Capture the cell that displays the provided text and extract its (X, Y) central coordinate. 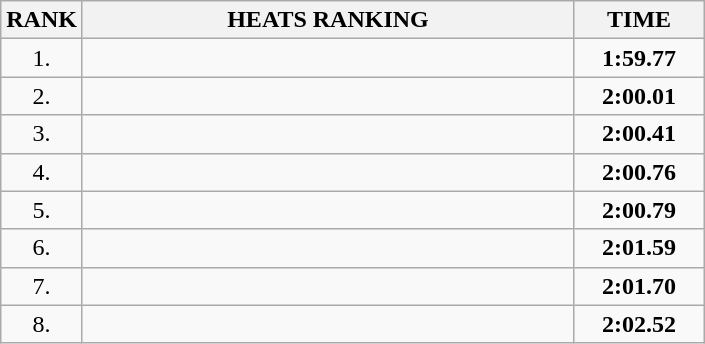
2:00.01 (640, 96)
2. (42, 96)
1. (42, 58)
7. (42, 286)
RANK (42, 20)
HEATS RANKING (328, 20)
2:02.52 (640, 324)
2:01.70 (640, 286)
2:00.76 (640, 172)
8. (42, 324)
2:00.79 (640, 210)
2:01.59 (640, 248)
4. (42, 172)
1:59.77 (640, 58)
5. (42, 210)
6. (42, 248)
3. (42, 134)
2:00.41 (640, 134)
TIME (640, 20)
